Capture the cell that displays the provided text and extract its [x, y] central coordinate. 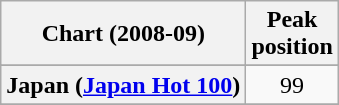
99 [292, 85]
Japan (Japan Hot 100) [124, 85]
Chart (2008-09) [124, 34]
Peakposition [292, 34]
